Return the (x, y) coordinate for the center point of the cell that contains the specified text.  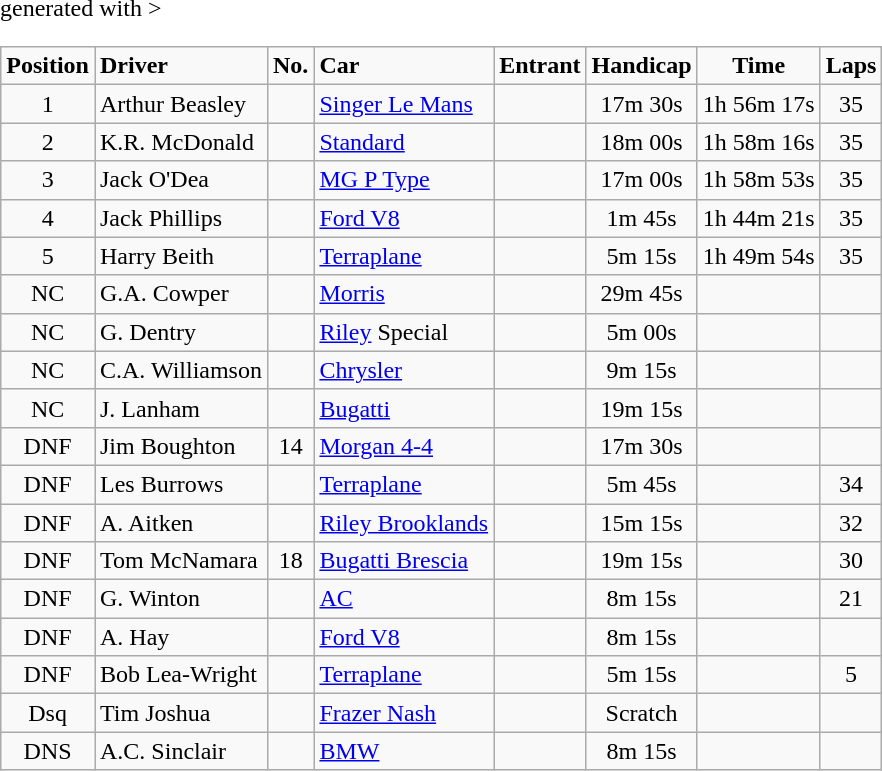
Singer Le Mans (404, 104)
Chrysler (404, 370)
Laps (851, 66)
5m 45s (642, 484)
1h 58m 53s (758, 180)
Bugatti Brescia (404, 561)
Dsq (48, 713)
Tim Joshua (180, 713)
32 (851, 523)
Tom McNamara (180, 561)
Arthur Beasley (180, 104)
9m 15s (642, 370)
1m 45s (642, 218)
Frazer Nash (404, 713)
18m 00s (642, 142)
Standard (404, 142)
Bugatti (404, 408)
14 (290, 446)
Driver (180, 66)
Riley Brooklands (404, 523)
No. (290, 66)
4 (48, 218)
21 (851, 599)
AC (404, 599)
29m 45s (642, 294)
BMW (404, 751)
1h 56m 17s (758, 104)
Morris (404, 294)
17m 00s (642, 180)
Car (404, 66)
1 (48, 104)
G. Winton (180, 599)
Les Burrows (180, 484)
1h 44m 21s (758, 218)
Scratch (642, 713)
1h 58m 16s (758, 142)
Riley Special (404, 332)
Entrant (540, 66)
18 (290, 561)
30 (851, 561)
A. Aitken (180, 523)
A. Hay (180, 637)
K.R. McDonald (180, 142)
Position (48, 66)
J. Lanham (180, 408)
G.A. Cowper (180, 294)
Jack Phillips (180, 218)
3 (48, 180)
C.A. Williamson (180, 370)
Harry Beith (180, 256)
Morgan 4-4 (404, 446)
1h 49m 54s (758, 256)
5m 00s (642, 332)
Time (758, 66)
A.C. Sinclair (180, 751)
Bob Lea-Wright (180, 675)
Handicap (642, 66)
34 (851, 484)
Jim Boughton (180, 446)
G. Dentry (180, 332)
DNS (48, 751)
MG P Type (404, 180)
2 (48, 142)
15m 15s (642, 523)
Jack O'Dea (180, 180)
